Scan for the cell matching the given text and deliver its [X, Y] coordinate at center. 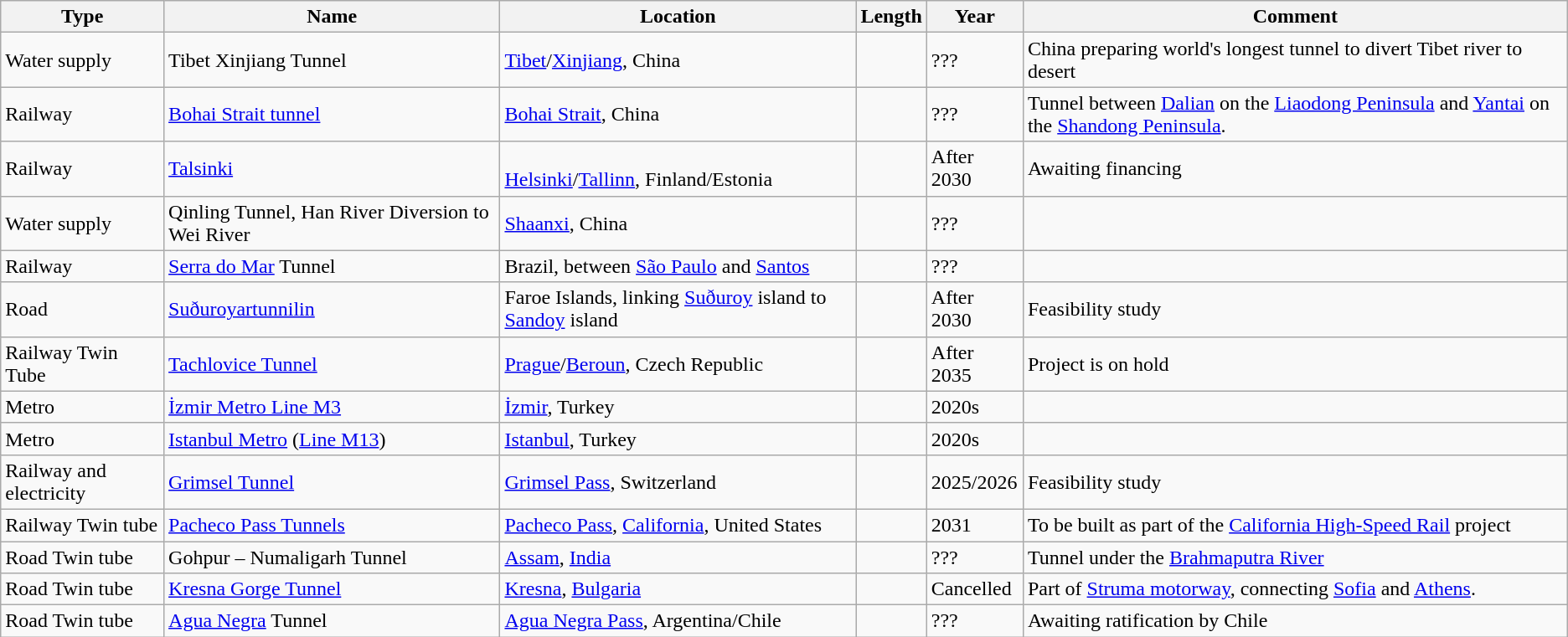
Tunnel between Dalian on the Liaodong Peninsula and Yantai on the Shandong Peninsula. [1295, 114]
Tachlovice Tunnel [332, 363]
Grimsel Pass, Switzerland [678, 482]
Road [82, 310]
Part of Struma motorway, connecting Sofia and Athens. [1295, 589]
Istanbul, Turkey [678, 439]
After 2035 [975, 363]
Helsinki/Tallinn, Finland/Estonia [678, 169]
Tibet/Xinjiang, China [678, 60]
Brazil, between São Paulo and Santos [678, 266]
Agua Negra Tunnel [332, 621]
2031 [975, 525]
Type [82, 17]
Agua Negra Pass, Argentina/Chile [678, 621]
Suðuroyartunnilin [332, 310]
İzmir, Turkey [678, 407]
Talsinki [332, 169]
Awaiting ratification by Chile [1295, 621]
Cancelled [975, 589]
Qinling Tunnel, Han River Diversion to Wei River [332, 223]
Shaanxi, China [678, 223]
Grimsel Tunnel [332, 482]
Assam, India [678, 557]
2025/2026 [975, 482]
Length [891, 17]
Pacheco Pass Tunnels [332, 525]
Name [332, 17]
Year [975, 17]
Serra do Mar Tunnel [332, 266]
Railway Twin Tube [82, 363]
Tibet Xinjiang Tunnel [332, 60]
Faroe Islands, linking Suðuroy island to Sandoy island [678, 310]
Pacheco Pass, California, United States [678, 525]
Prague/Beroun, Czech Republic [678, 363]
İzmir Metro Line M3 [332, 407]
Bohai Strait tunnel [332, 114]
Railway Twin tube [82, 525]
Istanbul Metro (Line M13) [332, 439]
Bohai Strait, China [678, 114]
Comment [1295, 17]
Project is on hold [1295, 363]
Gohpur – Numaligarh Tunnel [332, 557]
Railway and electricity [82, 482]
Kresna Gorge Tunnel [332, 589]
Tunnel under the Brahmaputra River [1295, 557]
Kresna, Bulgaria [678, 589]
Location [678, 17]
China preparing world's longest tunnel to divert Tibet river to desert [1295, 60]
Awaiting financing [1295, 169]
To be built as part of the California High-Speed Rail project [1295, 525]
